From the cell containing the given text, extract its center point as [X, Y] coordinate. 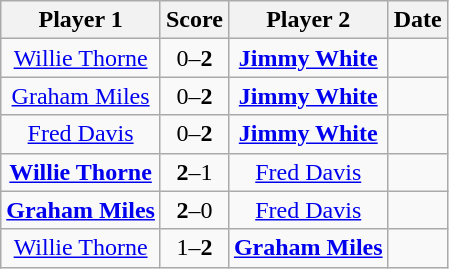
2–0 [194, 210]
1–2 [194, 248]
Score [194, 20]
Player 1 [81, 20]
2–1 [194, 172]
Player 2 [308, 20]
Date [418, 20]
